Find where the given text appears and provide that cell's center as (x, y) coordinate. 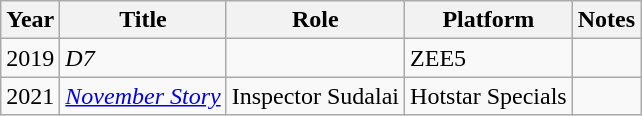
November Story (143, 96)
Hotstar Specials (489, 96)
Platform (489, 20)
Title (143, 20)
Year (30, 20)
Notes (606, 20)
2019 (30, 58)
Role (315, 20)
Inspector Sudalai (315, 96)
ZEE5 (489, 58)
2021 (30, 96)
D7 (143, 58)
